Identify which cell holds the provided text, then report its [x, y] central coordinate. 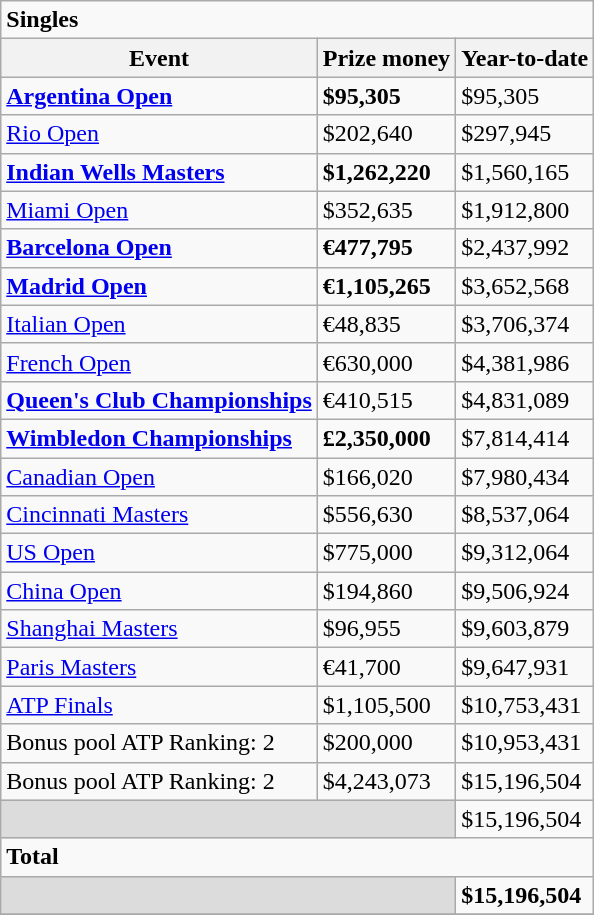
$1,262,220 [386, 172]
€41,700 [386, 667]
€630,000 [386, 362]
Canadian Open [160, 477]
Indian Wells Masters [160, 172]
Shanghai Masters [160, 629]
$96,955 [386, 629]
$1,912,800 [525, 210]
$775,000 [386, 553]
$9,506,924 [525, 591]
$9,312,064 [525, 553]
Argentina Open [160, 96]
$297,945 [525, 134]
$202,640 [386, 134]
$9,647,931 [525, 667]
$9,603,879 [525, 629]
Italian Open [160, 324]
Year-to-date [525, 58]
$3,652,568 [525, 286]
€48,835 [386, 324]
$556,630 [386, 515]
$1,105,500 [386, 705]
$10,753,431 [525, 705]
$352,635 [386, 210]
Paris Masters [160, 667]
$1,560,165 [525, 172]
Barcelona Open [160, 248]
ATP Finals [160, 705]
$7,980,434 [525, 477]
$4,243,073 [386, 781]
$4,831,089 [525, 400]
Prize money [386, 58]
French Open [160, 362]
Queen's Club Championships [160, 400]
China Open [160, 591]
$194,860 [386, 591]
Singles [298, 20]
$10,953,431 [525, 743]
€410,515 [386, 400]
$200,000 [386, 743]
€477,795 [386, 248]
€1,105,265 [386, 286]
Cincinnati Masters [160, 515]
Rio Open [160, 134]
$8,537,064 [525, 515]
£2,350,000 [386, 438]
Madrid Open [160, 286]
Wimbledon Championships [160, 438]
$4,381,986 [525, 362]
$7,814,414 [525, 438]
Miami Open [160, 210]
US Open [160, 553]
Total [298, 857]
$166,020 [386, 477]
Event [160, 58]
$3,706,374 [525, 324]
$2,437,992 [525, 248]
